Extract the [x, y] coordinate from the center of the cell holding the provided text.  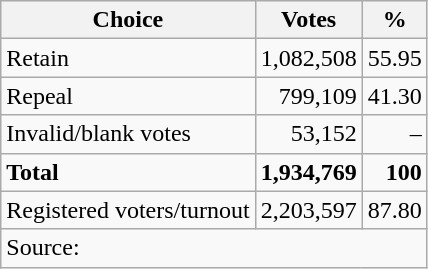
Total [128, 172]
2,203,597 [308, 210]
87.80 [394, 210]
53,152 [308, 134]
Retain [128, 58]
Invalid/blank votes [128, 134]
% [394, 20]
41.30 [394, 96]
Choice [128, 20]
Source: [214, 248]
Votes [308, 20]
– [394, 134]
Repeal [128, 96]
Registered voters/turnout [128, 210]
799,109 [308, 96]
55.95 [394, 58]
1,082,508 [308, 58]
1,934,769 [308, 172]
100 [394, 172]
